Extract the [x, y] coordinate from the center of the cell holding the provided text.  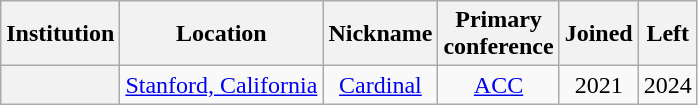
2021 [598, 85]
2024 [668, 85]
Joined [598, 34]
Primaryconference [498, 34]
Institution [60, 34]
Nickname [380, 34]
Cardinal [380, 85]
Location [222, 34]
Left [668, 34]
ACC [498, 85]
Stanford, California [222, 85]
